Determine the [X, Y] coordinate at the center of the cell enclosing the given text.  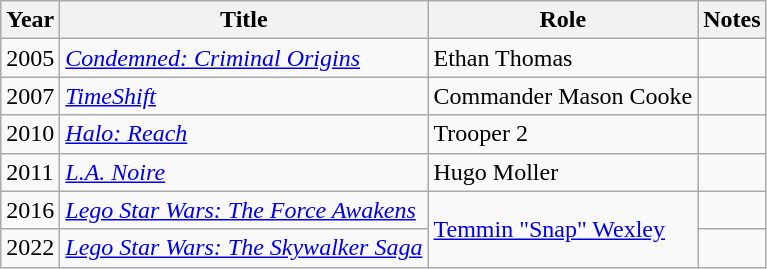
Year [30, 20]
Notes [732, 20]
2007 [30, 96]
Lego Star Wars: The Force Awakens [244, 210]
2010 [30, 134]
2016 [30, 210]
Hugo Moller [563, 172]
Title [244, 20]
Ethan Thomas [563, 58]
Temmin "Snap" Wexley [563, 229]
2022 [30, 248]
Condemned: Criminal Origins [244, 58]
Commander Mason Cooke [563, 96]
Lego Star Wars: The Skywalker Saga [244, 248]
Role [563, 20]
2005 [30, 58]
2011 [30, 172]
L.A. Noire [244, 172]
TimeShift [244, 96]
Halo: Reach [244, 134]
Trooper 2 [563, 134]
